Capture the cell that displays the provided text and extract its (X, Y) central coordinate. 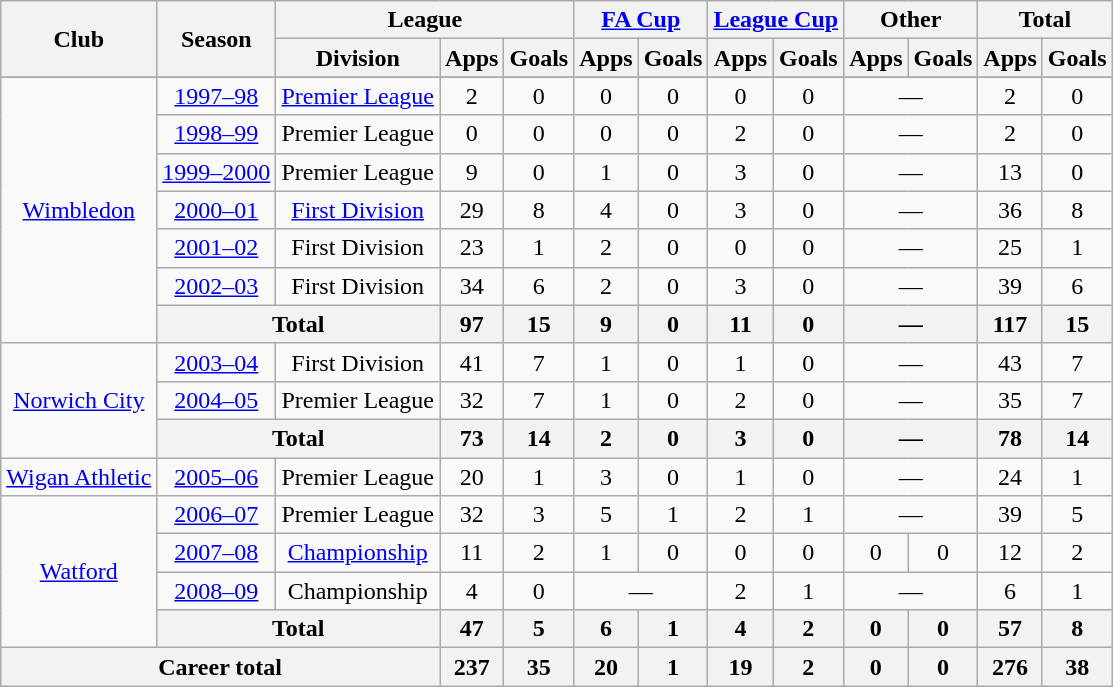
2008–09 (216, 591)
2003–04 (216, 362)
73 (472, 438)
41 (472, 362)
Wimbledon (79, 210)
Wigan Athletic (79, 477)
57 (1010, 629)
13 (1010, 172)
Watford (79, 572)
24 (1010, 477)
2002–03 (216, 286)
43 (1010, 362)
12 (1010, 553)
97 (472, 324)
276 (1010, 667)
Norwich City (79, 400)
2001–02 (216, 248)
36 (1010, 210)
2004–05 (216, 400)
34 (472, 286)
1999–2000 (216, 172)
25 (1010, 248)
FA Cup (641, 20)
1998–99 (216, 134)
23 (472, 248)
Season (216, 39)
Other (911, 20)
2006–07 (216, 515)
League (425, 20)
47 (472, 629)
2005–06 (216, 477)
78 (1010, 438)
19 (740, 667)
2000–01 (216, 210)
29 (472, 210)
237 (472, 667)
38 (1077, 667)
Division (358, 58)
1997–98 (216, 96)
2007–08 (216, 553)
117 (1010, 324)
League Cup (776, 20)
Career total (220, 667)
Club (79, 39)
